Capture the cell that displays the provided text and extract its (X, Y) central coordinate. 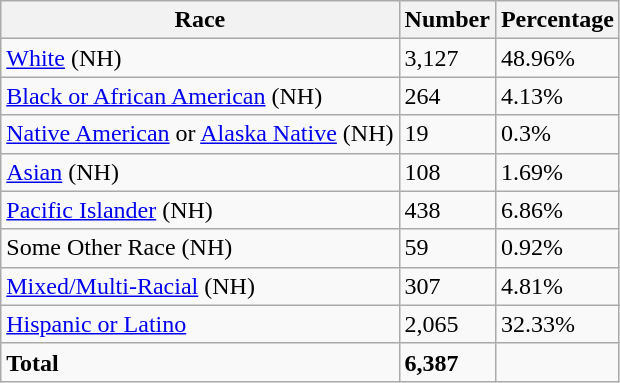
4.13% (557, 96)
Total (200, 362)
Number (447, 20)
White (NH) (200, 58)
1.69% (557, 172)
6.86% (557, 210)
32.33% (557, 324)
Pacific Islander (NH) (200, 210)
0.3% (557, 134)
48.96% (557, 58)
Some Other Race (NH) (200, 248)
2,065 (447, 324)
Black or African American (NH) (200, 96)
4.81% (557, 286)
108 (447, 172)
Asian (NH) (200, 172)
6,387 (447, 362)
Hispanic or Latino (200, 324)
59 (447, 248)
0.92% (557, 248)
Percentage (557, 20)
19 (447, 134)
3,127 (447, 58)
264 (447, 96)
Mixed/Multi-Racial (NH) (200, 286)
307 (447, 286)
438 (447, 210)
Native American or Alaska Native (NH) (200, 134)
Race (200, 20)
